Identify which cell holds the provided text, then report its (x, y) central coordinate. 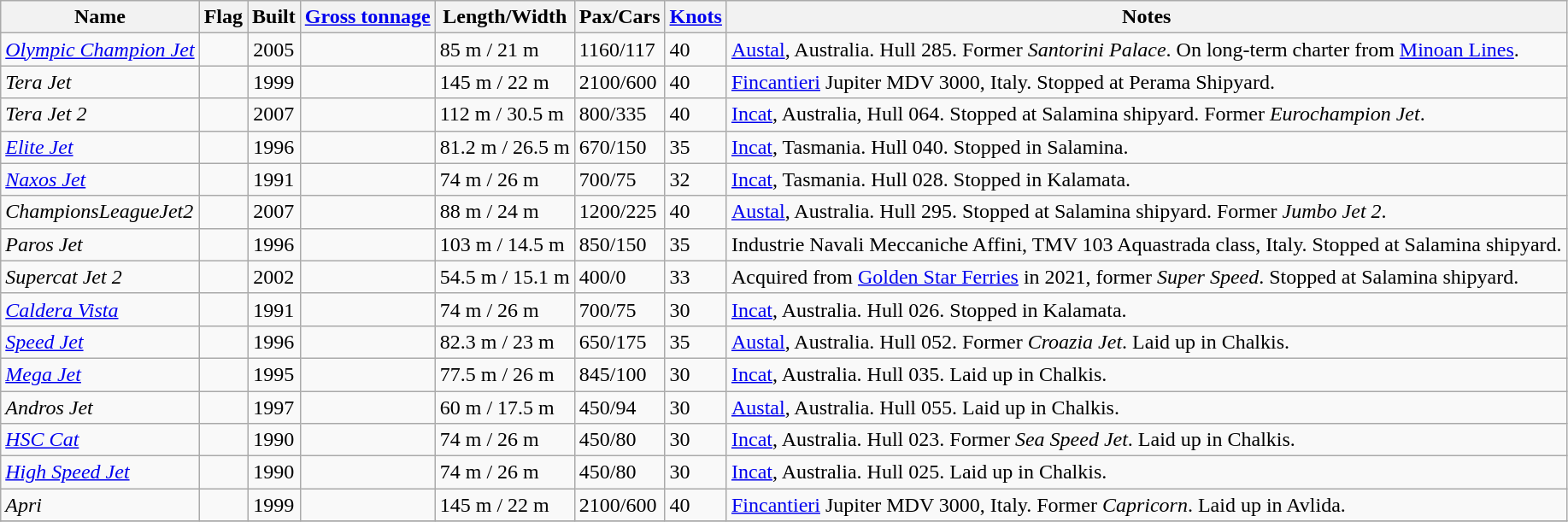
800/335 (620, 114)
845/100 (620, 374)
32 (696, 179)
Built (274, 17)
Naxos Jet (100, 179)
33 (696, 277)
Incat, Australia. Hull 023. Former Sea Speed Jet. Laid up in Chalkis. (1147, 440)
Acquired from Golden Star Ferries in 2021, former Super Speed. Stopped at Salamina shipyard. (1147, 277)
Flag (223, 17)
82.3 m / 23 m (504, 342)
Incat, Australia. Hull 035. Laid up in Chalkis. (1147, 374)
54.5 m / 15.1 m (504, 277)
81.2 m / 26.5 m (504, 147)
2005 (274, 50)
Andros Jet (100, 408)
Mega Jet (100, 374)
Knots (696, 17)
670/150 (620, 147)
ChampionsLeagueJet2 (100, 212)
103 m / 14.5 m (504, 244)
400/0 (620, 277)
1200/225 (620, 212)
77.5 m / 26 m (504, 374)
Olympic Champion Jet (100, 50)
HSC Cat (100, 440)
Gross tonnage (367, 17)
1160/117 (620, 50)
Industrie Navali Meccaniche Affini, TMV 103 Aquastrada class, Italy. Stopped at Salamina shipyard. (1147, 244)
Name (100, 17)
Tera Jet (100, 82)
2002 (274, 277)
Incat, Australia. Hull 025. Laid up in Chalkis. (1147, 472)
Fincantieri Jupiter MDV 3000, Italy. Stopped at Perama Shipyard. (1147, 82)
850/150 (620, 244)
Incat, Australia, Hull 064. Stopped at Salamina shipyard. Former Eurochampion Jet. (1147, 114)
Incat, Australia. Hull 026. Stopped in Kalamata. (1147, 309)
Austal, Australia. Hull 295. Stopped at Salamina shipyard. Former Jumbo Jet 2. (1147, 212)
Austal, Australia. Hull 052. Former Croazia Jet. Laid up in Chalkis. (1147, 342)
60 m / 17.5 m (504, 408)
112 m / 30.5 m (504, 114)
1995 (274, 374)
Tera Jet 2 (100, 114)
Elite Jet (100, 147)
Apri (100, 505)
1997 (274, 408)
Incat, Tasmania. Hull 028. Stopped in Kalamata. (1147, 179)
650/175 (620, 342)
Notes (1147, 17)
Length/Width (504, 17)
Speed Jet (100, 342)
Incat, Tasmania. Hull 040. Stopped in Salamina. (1147, 147)
Fincantieri Jupiter MDV 3000, Italy. Former Capricorn. Laid up in Avlida. (1147, 505)
85 m / 21 m (504, 50)
450/94 (620, 408)
Austal, Australia. Hull 055. Laid up in Chalkis. (1147, 408)
Caldera Vista (100, 309)
88 m / 24 m (504, 212)
Supercat Jet 2 (100, 277)
Austal, Australia. Hull 285. Former Santorini Palace. On long-term charter from Minoan Lines. (1147, 50)
Paros Jet (100, 244)
Pax/Cars (620, 17)
High Speed Jet (100, 472)
